Locate the cell with the specified text and output its [X, Y] center coordinate. 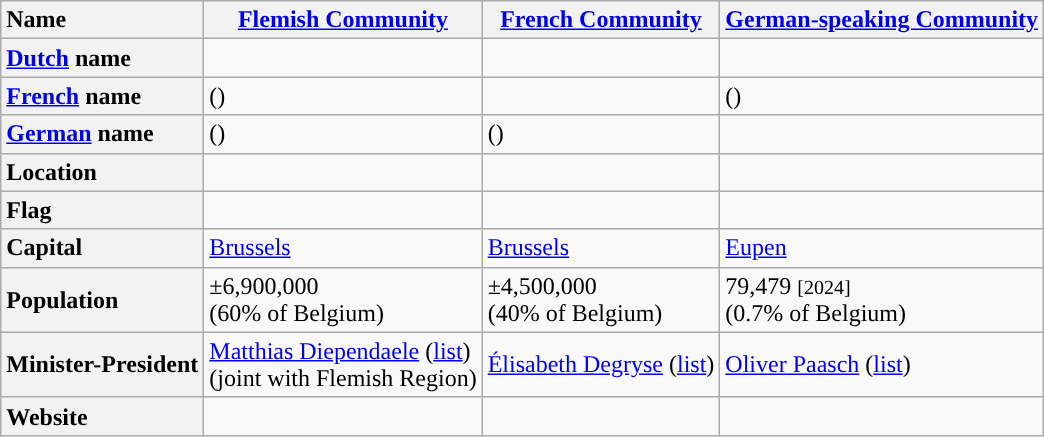
Eupen [882, 248]
Élisabeth Degryse (list) [601, 364]
German-speaking Community [882, 20]
French name [102, 96]
Minister-President [102, 364]
±6,900,000(60% of Belgium) [343, 300]
German name [102, 134]
Population [102, 300]
Dutch name [102, 58]
±4,500,000(40% of Belgium) [601, 300]
Matthias Diependaele (list)(joint with Flemish Region) [343, 364]
Location [102, 172]
79,479 [2024](0.7% of Belgium) [882, 300]
Oliver Paasch (list) [882, 364]
Flemish Community [343, 20]
Website [102, 416]
French Community [601, 20]
Capital [102, 248]
Flag [102, 210]
Name [102, 20]
